Return (X, Y) of the center of cell containing provided text 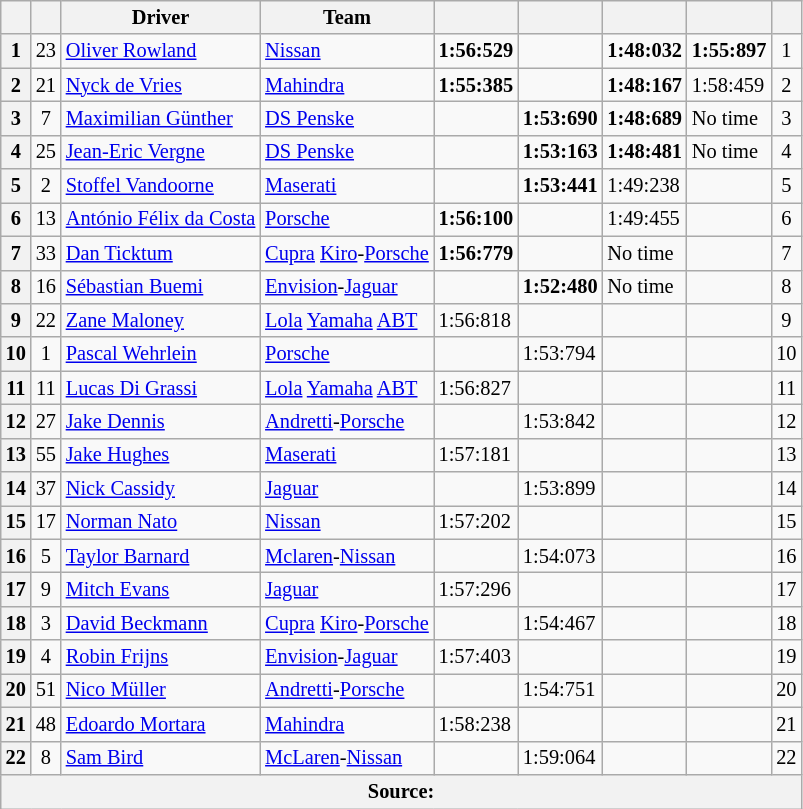
1:56:779 (476, 253)
1:57:202 (476, 522)
1:48:032 (644, 51)
55 (46, 455)
1:48:689 (644, 118)
1:59:064 (560, 758)
Sébastian Buemi (160, 287)
1:57:296 (476, 589)
Jake Dennis (160, 421)
Jake Hughes (160, 455)
1:56:529 (476, 51)
Lucas Di Grassi (160, 388)
Robin Frijns (160, 657)
1:54:751 (560, 690)
1:55:385 (476, 85)
27 (46, 421)
McLaren-Nissan (346, 758)
Sam Bird (160, 758)
António Félix da Costa (160, 219)
37 (46, 489)
1:53:163 (560, 152)
Mclaren-Nissan (346, 556)
1:57:181 (476, 455)
1:48:481 (644, 152)
25 (46, 152)
Source: (402, 791)
1:56:818 (476, 320)
Maximilian Günther (160, 118)
Taylor Barnard (160, 556)
1:49:238 (644, 186)
Norman Nato (160, 522)
1:55:897 (729, 51)
51 (46, 690)
1:54:467 (560, 623)
David Beckmann (160, 623)
Jean-Eric Vergne (160, 152)
1:56:100 (476, 219)
Driver (160, 17)
33 (46, 253)
1:53:690 (560, 118)
1:53:441 (560, 186)
Nick Cassidy (160, 489)
1:56:827 (476, 388)
Zane Maloney (160, 320)
Mitch Evans (160, 589)
1:57:403 (476, 657)
Oliver Rowland (160, 51)
48 (46, 724)
1:58:238 (476, 724)
Stoffel Vandoorne (160, 186)
1:52:480 (560, 287)
Nyck de Vries (160, 85)
1:53:842 (560, 421)
23 (46, 51)
1:58:459 (729, 85)
Team (346, 17)
1:54:073 (560, 556)
1:49:455 (644, 219)
1:48:167 (644, 85)
1:53:794 (560, 354)
Pascal Wehrlein (160, 354)
1:53:899 (560, 489)
Edoardo Mortara (160, 724)
Nico Müller (160, 690)
Dan Ticktum (160, 253)
